Detect which cell encompasses the target text, then output its (x, y) center coordinate. 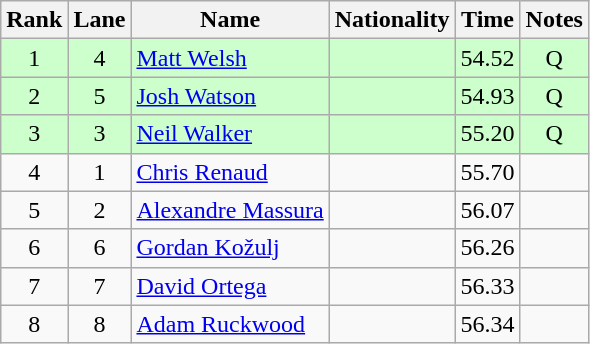
54.52 (488, 58)
55.20 (488, 134)
56.34 (488, 324)
Chris Renaud (230, 172)
Alexandre Massura (230, 210)
56.33 (488, 286)
56.26 (488, 248)
56.07 (488, 210)
Adam Ruckwood (230, 324)
Neil Walker (230, 134)
Lane (100, 20)
Nationality (392, 20)
Notes (554, 20)
Josh Watson (230, 96)
Rank (34, 20)
54.93 (488, 96)
Time (488, 20)
Matt Welsh (230, 58)
Gordan Kožulj (230, 248)
Name (230, 20)
55.70 (488, 172)
David Ortega (230, 286)
